Find where the given text appears and provide that cell's center as [X, Y] coordinate. 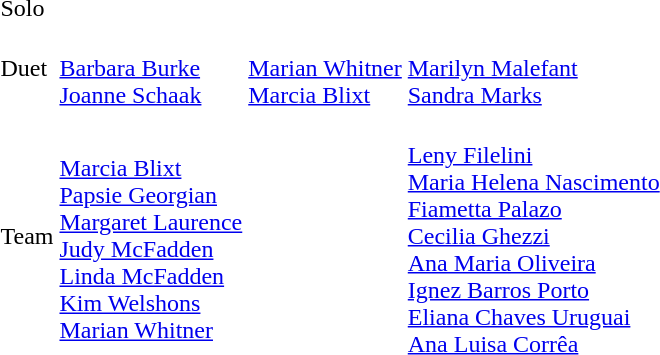
Barbara Burke Joanne Schaak [151, 68]
Marian Whitner Marcia Blixt [326, 68]
